Return the [X, Y] coordinate for the center point of the cell that contains the specified text.  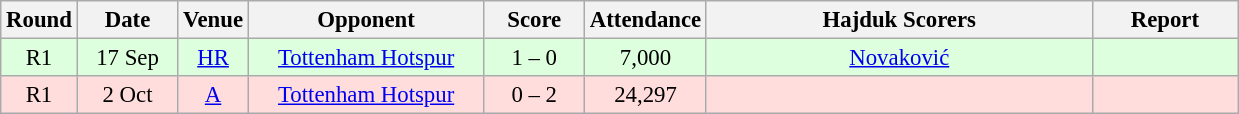
24,297 [646, 95]
Score [534, 20]
A [214, 95]
Hajduk Scorers [899, 20]
Round [39, 20]
Date [128, 20]
17 Sep [128, 58]
Opponent [366, 20]
Attendance [646, 20]
HR [214, 58]
Report [1165, 20]
Venue [214, 20]
2 Oct [128, 95]
Novaković [899, 58]
7,000 [646, 58]
0 – 2 [534, 95]
1 – 0 [534, 58]
